For the text-containing cell, return its midpoint in (X, Y) coordinate format. 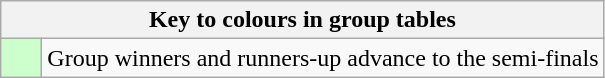
Group winners and runners-up advance to the semi-finals (323, 58)
Key to colours in group tables (302, 20)
